Provide the [x, y] coordinate of the cell's center where the given text is located.  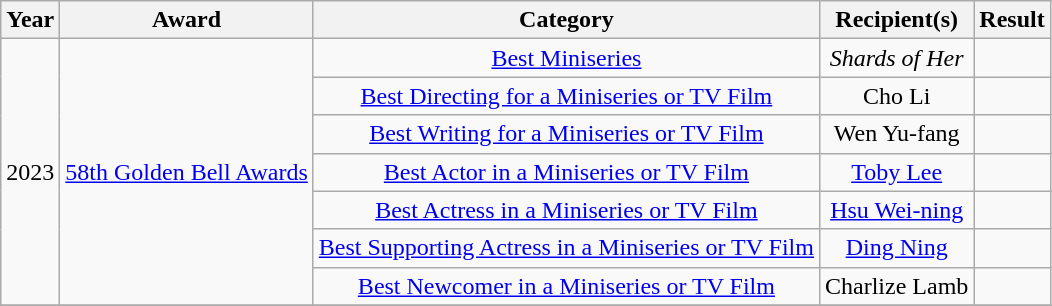
Best Actress in a Miniseries or TV Film [566, 210]
Best Miniseries [566, 58]
Cho Li [896, 96]
Best Newcomer in a Miniseries or TV Film [566, 286]
Best Directing for a Miniseries or TV Film [566, 96]
Award [187, 20]
Result [1012, 20]
Toby Lee [896, 172]
Best Supporting Actress in a Miniseries or TV Film [566, 248]
Wen Yu-fang [896, 134]
Year [30, 20]
Shards of Her [896, 58]
Hsu Wei-ning [896, 210]
Recipient(s) [896, 20]
58th Golden Bell Awards [187, 172]
2023 [30, 172]
Best Writing for a Miniseries or TV Film [566, 134]
Charlize Lamb [896, 286]
Category [566, 20]
Best Actor in a Miniseries or TV Film [566, 172]
Ding Ning [896, 248]
